Return the (x, y) coordinate for the center point of the cell that contains the specified text.  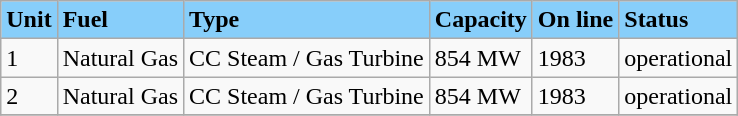
1 (29, 58)
2 (29, 96)
Status (678, 20)
On line (575, 20)
Unit (29, 20)
Type (307, 20)
Capacity (480, 20)
Fuel (120, 20)
